Determine the (X, Y) coordinate at the center of the cell enclosing the given text.  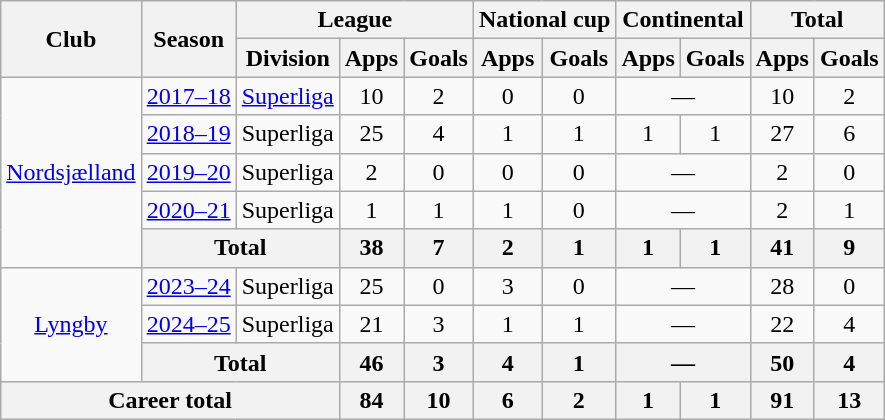
Division (288, 58)
2023–24 (188, 286)
Nordsjælland (71, 172)
50 (782, 362)
22 (782, 324)
13 (849, 400)
2024–25 (188, 324)
41 (782, 248)
Season (188, 39)
2019–20 (188, 172)
46 (371, 362)
2020–21 (188, 210)
28 (782, 286)
Continental (683, 20)
38 (371, 248)
7 (439, 248)
2018–19 (188, 134)
Club (71, 39)
84 (371, 400)
League (354, 20)
9 (849, 248)
National cup (544, 20)
Lyngby (71, 324)
21 (371, 324)
91 (782, 400)
2017–18 (188, 96)
27 (782, 134)
Career total (170, 400)
